Return (x, y) of the center of cell containing provided text 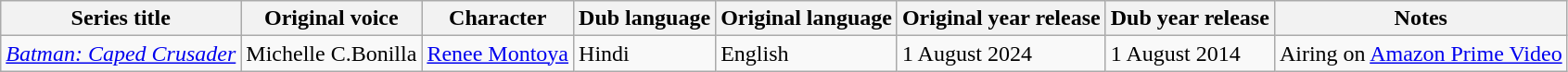
Dub year release (1190, 18)
Airing on Amazon Prime Video (1421, 54)
Notes (1421, 18)
1 August 2024 (1001, 54)
Dub language (645, 18)
Series title (121, 18)
Character (498, 18)
Original voice (332, 18)
English (807, 54)
Michelle C.Bonilla (332, 54)
Renee Montoya (498, 54)
Batman: Caped Crusader (121, 54)
1 August 2014 (1190, 54)
Original language (807, 18)
Original year release (1001, 18)
Hindi (645, 54)
